For the text-containing cell, return its midpoint in [x, y] coordinate format. 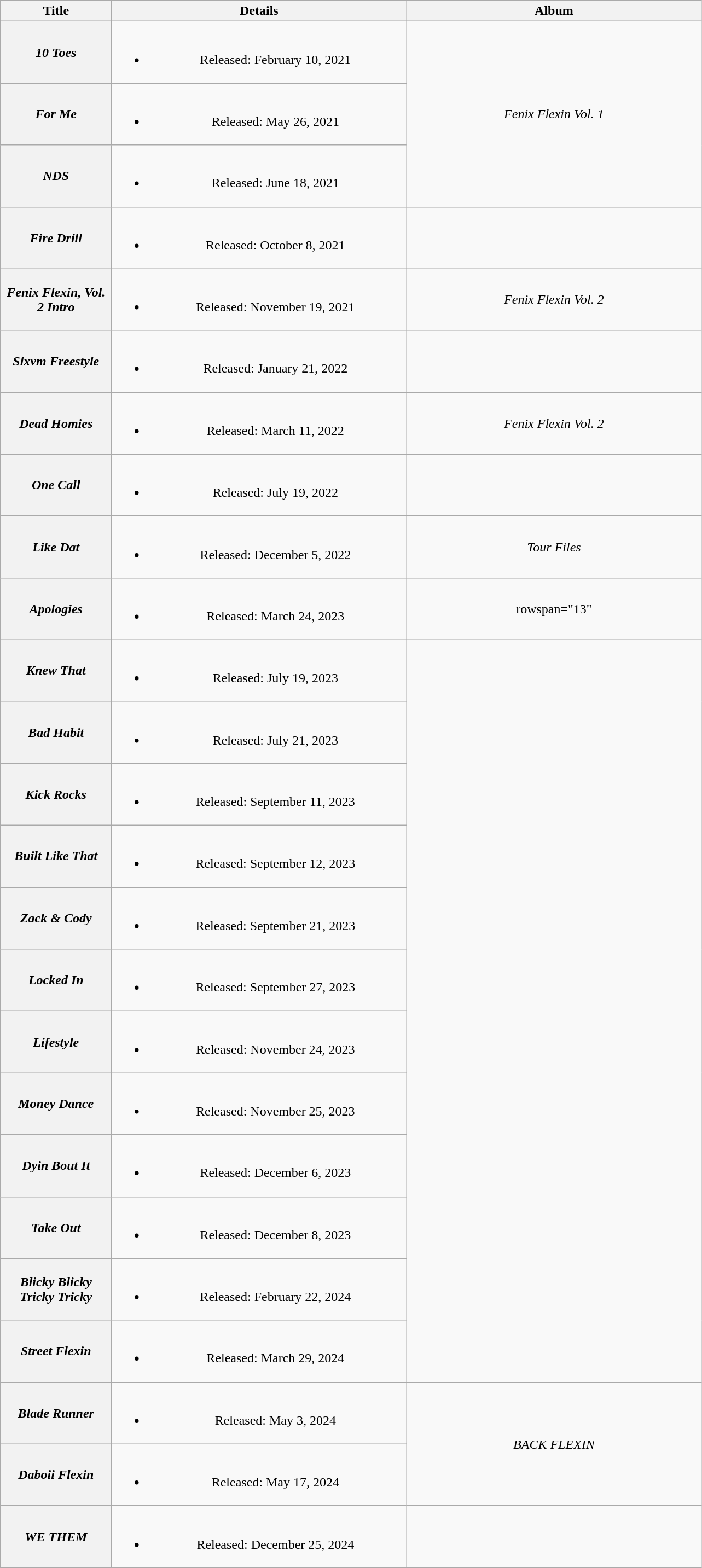
Released: February 22, 2024 [259, 1289]
Take Out [56, 1228]
Released: October 8, 2021 [259, 237]
Money Dance [56, 1104]
Apologies [56, 608]
Released: March 29, 2024 [259, 1351]
Slxvm Freestyle [56, 361]
For Me [56, 114]
Released: December 8, 2023 [259, 1228]
Dead Homies [56, 423]
BACK FLEXIN [554, 1444]
Released: December 5, 2022 [259, 547]
Album [554, 11]
Released: June 18, 2021 [259, 176]
rowspan="13" [554, 608]
Released: September 12, 2023 [259, 857]
Released: July 19, 2023 [259, 671]
Released: September 21, 2023 [259, 918]
Released: November 19, 2021 [259, 300]
Built Like That [56, 857]
Bad Habit [56, 732]
Released: March 24, 2023 [259, 608]
Released: July 19, 2022 [259, 485]
Tour Files [554, 547]
Released: May 17, 2024 [259, 1475]
Blicky Blicky Tricky Tricky [56, 1289]
Released: March 11, 2022 [259, 423]
Zack & Cody [56, 918]
Released: May 3, 2024 [259, 1413]
Released: May 26, 2021 [259, 114]
Street Flexin [56, 1351]
Fenix Flexin Vol. 1 [554, 114]
Locked In [56, 980]
NDS [56, 176]
Released: February 10, 2021 [259, 53]
Released: July 21, 2023 [259, 732]
Details [259, 11]
Released: November 24, 2023 [259, 1042]
Released: December 25, 2024 [259, 1536]
Released: September 11, 2023 [259, 794]
Blade Runner [56, 1413]
10 Toes [56, 53]
Fire Drill [56, 237]
Kick Rocks [56, 794]
Lifestyle [56, 1042]
Dyin Bout It [56, 1165]
Like Dat [56, 547]
Fenix Flexin, Vol. 2 Intro [56, 300]
Title [56, 11]
Released: December 6, 2023 [259, 1165]
Released: November 25, 2023 [259, 1104]
Daboii Flexin [56, 1475]
WE THEM [56, 1536]
Knew That [56, 671]
Released: September 27, 2023 [259, 980]
Released: January 21, 2022 [259, 361]
One Call [56, 485]
